Detect which cell encompasses the target text, then output its (X, Y) center coordinate. 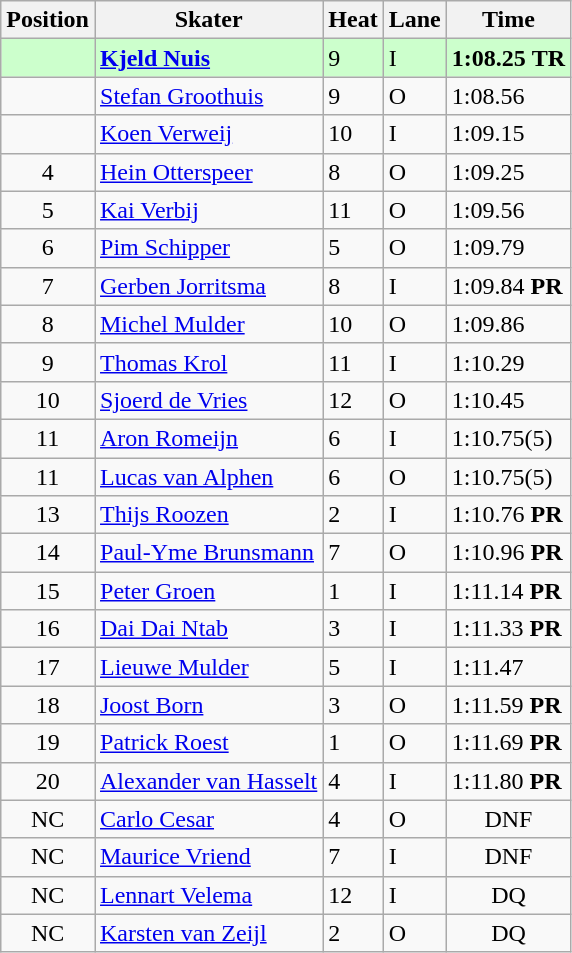
Peter Groen (208, 591)
1:09.79 (508, 248)
1:08.56 (508, 96)
Michel Mulder (208, 324)
Paul-Yme Brunsmann (208, 553)
Aron Romeijn (208, 438)
Heat (353, 20)
1:09.86 (508, 324)
18 (48, 705)
1:11.14 PR (508, 591)
1:11.47 (508, 667)
1:10.45 (508, 400)
1:10.76 PR (508, 515)
Alexander van Hasselt (208, 781)
1:09.84 PR (508, 286)
1:09.25 (508, 172)
Carlo Cesar (208, 819)
Kjeld Nuis (208, 58)
Koen Verweij (208, 134)
Sjoerd de Vries (208, 400)
15 (48, 591)
16 (48, 629)
Pim Schipper (208, 248)
Patrick Roest (208, 743)
Gerben Jorritsma (208, 286)
Lane (414, 20)
Position (48, 20)
Maurice Vriend (208, 857)
Dai Dai Ntab (208, 629)
Stefan Groothuis (208, 96)
Lieuwe Mulder (208, 667)
Lennart Velema (208, 895)
13 (48, 515)
Thijs Roozen (208, 515)
Skater (208, 20)
17 (48, 667)
19 (48, 743)
1:10.29 (508, 362)
1:09.15 (508, 134)
Thomas Krol (208, 362)
1:11.59 PR (508, 705)
1:11.69 PR (508, 743)
Joost Born (208, 705)
Hein Otterspeer (208, 172)
1:11.33 PR (508, 629)
14 (48, 553)
Karsten van Zeijl (208, 933)
1:11.80 PR (508, 781)
Kai Verbij (208, 210)
20 (48, 781)
1:09.56 (508, 210)
1:10.96 PR (508, 553)
Time (508, 20)
Lucas van Alphen (208, 477)
1:08.25 TR (508, 58)
